Find where the given text appears and provide that cell's center as (X, Y) coordinate. 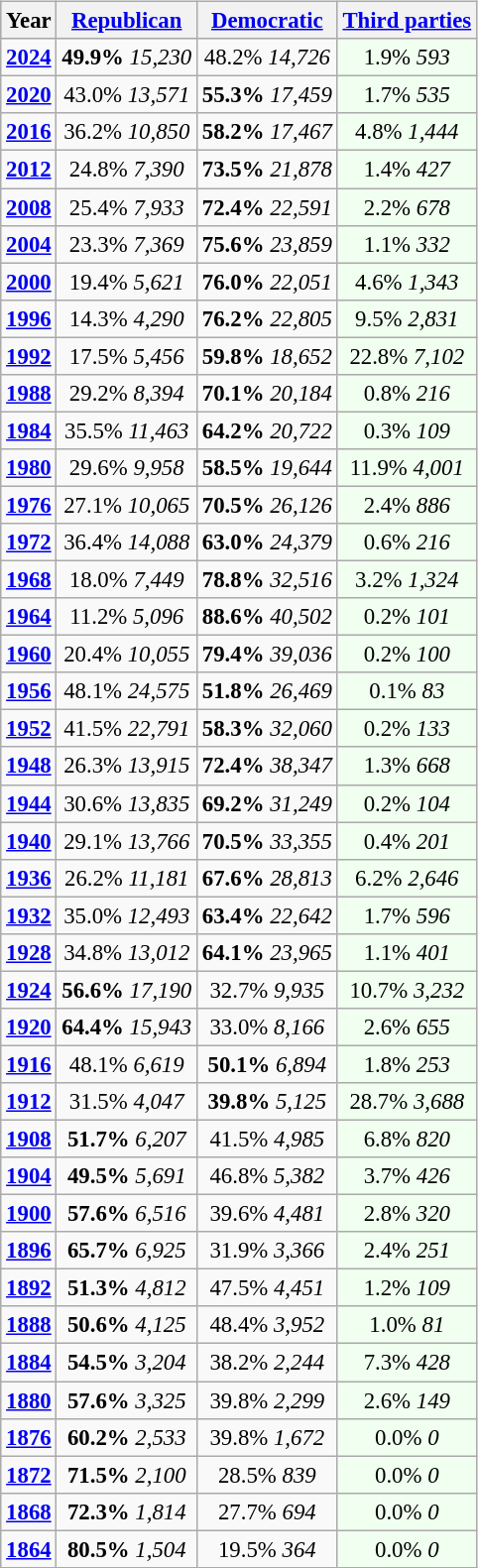
1912 (29, 1102)
0.2% 101 (407, 617)
1.1% 401 (407, 952)
35.5% 11,463 (127, 430)
1864 (29, 1549)
3.2% 1,324 (407, 579)
36.2% 10,850 (127, 132)
27.1% 10,065 (127, 505)
39.8% 5,125 (268, 1102)
1988 (29, 393)
2.2% 678 (407, 207)
1980 (29, 468)
38.2% 2,244 (268, 1363)
Third parties (407, 21)
1880 (29, 1399)
2024 (29, 58)
48.1% 24,575 (127, 691)
80.5% 1,504 (127, 1549)
1.1% 332 (407, 244)
1872 (29, 1475)
1.4% 427 (407, 170)
57.6% 3,325 (127, 1399)
39.8% 1,672 (268, 1437)
39.8% 2,299 (268, 1399)
54.5% 3,204 (127, 1363)
2016 (29, 132)
1908 (29, 1139)
2.6% 655 (407, 1027)
22.8% 7,102 (407, 356)
2020 (29, 95)
2012 (29, 170)
63.0% 24,379 (268, 543)
2.8% 320 (407, 1214)
4.6% 1,343 (407, 282)
1876 (29, 1437)
2.4% 251 (407, 1251)
57.6% 6,516 (127, 1214)
6.8% 820 (407, 1139)
1884 (29, 1363)
1976 (29, 505)
17.5% 5,456 (127, 356)
1.2% 109 (407, 1288)
1904 (29, 1176)
0.1% 83 (407, 691)
79.4% 39,036 (268, 655)
1.0% 81 (407, 1325)
11.9% 4,001 (407, 468)
1960 (29, 655)
50.6% 4,125 (127, 1325)
48.2% 14,726 (268, 58)
25.4% 7,933 (127, 207)
1948 (29, 766)
1984 (29, 430)
31.5% 4,047 (127, 1102)
49.9% 15,230 (127, 58)
56.6% 17,190 (127, 990)
51.3% 4,812 (127, 1288)
1896 (29, 1251)
64.2% 20,722 (268, 430)
49.5% 5,691 (127, 1176)
48.4% 3,952 (268, 1325)
29.2% 8,394 (127, 393)
1.7% 535 (407, 95)
76.2% 22,805 (268, 318)
1996 (29, 318)
2.6% 149 (407, 1399)
1968 (29, 579)
0.6% 216 (407, 543)
34.8% 13,012 (127, 952)
6.2% 2,646 (407, 878)
1.8% 253 (407, 1064)
1920 (29, 1027)
35.0% 12,493 (127, 915)
70.1% 20,184 (268, 393)
20.4% 10,055 (127, 655)
23.3% 7,369 (127, 244)
1940 (29, 841)
24.8% 7,390 (127, 170)
41.5% 4,985 (268, 1139)
3.7% 426 (407, 1176)
1992 (29, 356)
2008 (29, 207)
Democratic (268, 21)
1.7% 596 (407, 915)
73.5% 21,878 (268, 170)
41.5% 22,791 (127, 729)
48.1% 6,619 (127, 1064)
64.1% 23,965 (268, 952)
18.0% 7,449 (127, 579)
26.2% 11,181 (127, 878)
0.4% 201 (407, 841)
46.8% 5,382 (268, 1176)
19.4% 5,621 (127, 282)
28.7% 3,688 (407, 1102)
29.6% 9,958 (127, 468)
36.4% 14,088 (127, 543)
60.2% 2,533 (127, 1437)
78.8% 32,516 (268, 579)
30.6% 13,835 (127, 803)
1972 (29, 543)
0.3% 109 (407, 430)
31.9% 3,366 (268, 1251)
1956 (29, 691)
76.0% 22,051 (268, 282)
51.7% 6,207 (127, 1139)
69.2% 31,249 (268, 803)
0.2% 104 (407, 803)
7.3% 428 (407, 1363)
0.8% 216 (407, 393)
2000 (29, 282)
65.7% 6,925 (127, 1251)
1.9% 593 (407, 58)
43.0% 13,571 (127, 95)
19.5% 364 (268, 1549)
1928 (29, 952)
0.2% 100 (407, 655)
55.3% 17,459 (268, 95)
1892 (29, 1288)
1924 (29, 990)
14.3% 4,290 (127, 318)
58.3% 32,060 (268, 729)
1916 (29, 1064)
1888 (29, 1325)
70.5% 33,355 (268, 841)
2.4% 886 (407, 505)
1900 (29, 1214)
Republican (127, 21)
59.8% 18,652 (268, 356)
63.4% 22,642 (268, 915)
0.2% 133 (407, 729)
50.1% 6,894 (268, 1064)
70.5% 26,126 (268, 505)
28.5% 839 (268, 1475)
4.8% 1,444 (407, 132)
67.6% 28,813 (268, 878)
51.8% 26,469 (268, 691)
72.3% 1,814 (127, 1511)
1936 (29, 878)
32.7% 9,935 (268, 990)
71.5% 2,100 (127, 1475)
39.6% 4,481 (268, 1214)
29.1% 13,766 (127, 841)
1964 (29, 617)
72.4% 22,591 (268, 207)
58.2% 17,467 (268, 132)
88.6% 40,502 (268, 617)
1932 (29, 915)
64.4% 15,943 (127, 1027)
72.4% 38,347 (268, 766)
47.5% 4,451 (268, 1288)
1868 (29, 1511)
10.7% 3,232 (407, 990)
11.2% 5,096 (127, 617)
9.5% 2,831 (407, 318)
33.0% 8,166 (268, 1027)
58.5% 19,644 (268, 468)
26.3% 13,915 (127, 766)
1.3% 668 (407, 766)
1944 (29, 803)
1952 (29, 729)
Year (29, 21)
27.7% 694 (268, 1511)
75.6% 23,859 (268, 244)
2004 (29, 244)
